Provide the (X, Y) coordinate of the cell's center where the given text is located.  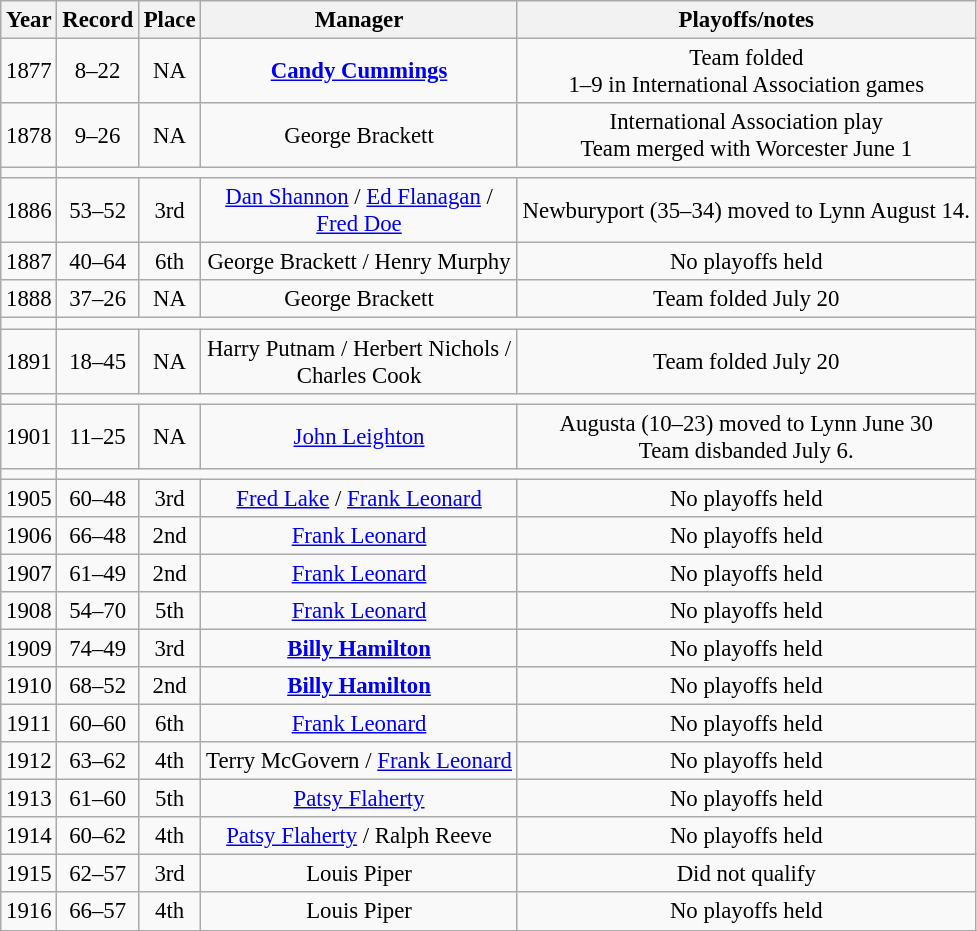
1916 (29, 912)
63–62 (98, 761)
Augusta (10–23) moved to Lynn June 30Team disbanded July 6. (746, 436)
8–22 (98, 72)
11–25 (98, 436)
Terry McGovern / Frank Leonard (359, 761)
1914 (29, 836)
1887 (29, 262)
18–45 (98, 362)
1912 (29, 761)
1905 (29, 498)
1901 (29, 436)
1911 (29, 724)
68–52 (98, 686)
1907 (29, 573)
60–60 (98, 724)
1906 (29, 536)
Team folded1–9 in International Association games (746, 72)
Fred Lake / Frank Leonard (359, 498)
1915 (29, 874)
54–70 (98, 611)
74–49 (98, 648)
1886 (29, 210)
1908 (29, 611)
Patsy Flaherty / Ralph Reeve (359, 836)
62–57 (98, 874)
1891 (29, 362)
Record (98, 20)
Manager (359, 20)
Did not qualify (746, 874)
1888 (29, 299)
37–26 (98, 299)
1910 (29, 686)
Harry Putnam / Herbert Nichols / Charles Cook (359, 362)
Playoffs/notes (746, 20)
1909 (29, 648)
9–26 (98, 136)
61–60 (98, 799)
66–57 (98, 912)
1878 (29, 136)
Candy Cummings (359, 72)
60–62 (98, 836)
60–48 (98, 498)
Year (29, 20)
Place (169, 20)
40–64 (98, 262)
1913 (29, 799)
61–49 (98, 573)
1877 (29, 72)
George Brackett / Henry Murphy (359, 262)
International Association playTeam merged with Worcester June 1 (746, 136)
53–52 (98, 210)
66–48 (98, 536)
Newburyport (35–34) moved to Lynn August 14. (746, 210)
Dan Shannon / Ed Flanagan /Fred Doe (359, 210)
Patsy Flaherty (359, 799)
John Leighton (359, 436)
